For the text-containing cell, return its midpoint in (X, Y) coordinate format. 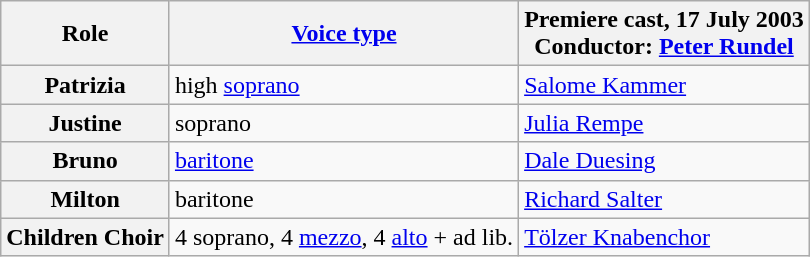
Tölzer Knabenchor (664, 237)
4 soprano, 4 mezzo, 4 alto + ad lib. (344, 237)
Salome Kammer (664, 85)
Voice type (344, 34)
Justine (86, 123)
Julia Rempe (664, 123)
Patrizia (86, 85)
Dale Duesing (664, 161)
Children Choir (86, 237)
Role (86, 34)
Milton (86, 199)
Premiere cast, 17 July 2003Conductor: Peter Rundel (664, 34)
soprano (344, 123)
high soprano (344, 85)
Richard Salter (664, 199)
Bruno (86, 161)
